Find where the given text appears and provide that cell's center as (x, y) coordinate. 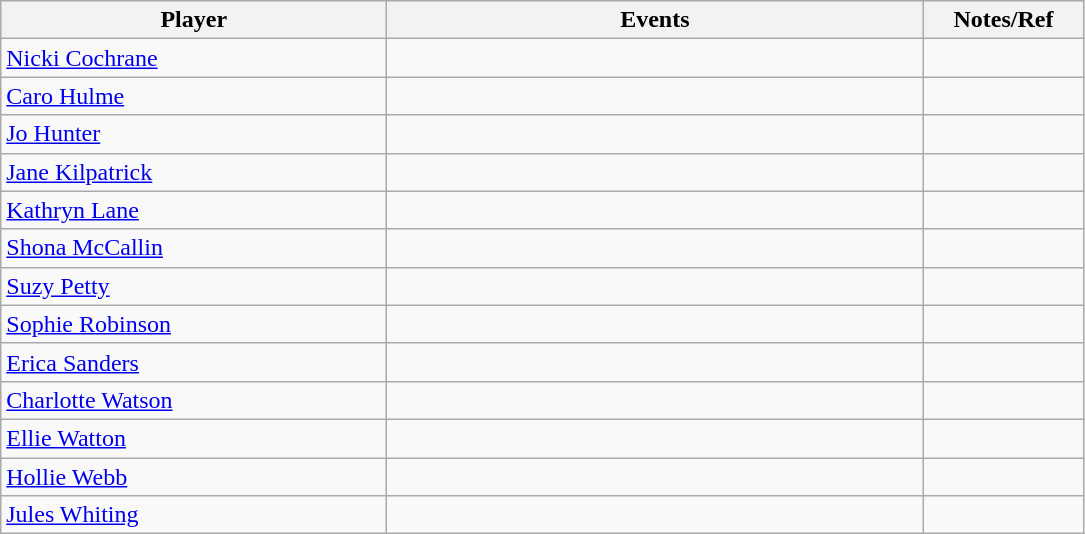
Suzy Petty (194, 286)
Charlotte Watson (194, 400)
Shona McCallin (194, 248)
Kathryn Lane (194, 210)
Jo Hunter (194, 134)
Erica Sanders (194, 362)
Jane Kilpatrick (194, 172)
Player (194, 20)
Nicki Cochrane (194, 58)
Caro Hulme (194, 96)
Hollie Webb (194, 477)
Events (655, 20)
Notes/Ref (1004, 20)
Sophie Robinson (194, 324)
Jules Whiting (194, 515)
Ellie Watton (194, 438)
